Return the [X, Y] coordinate for the center point of the cell that contains the specified text.  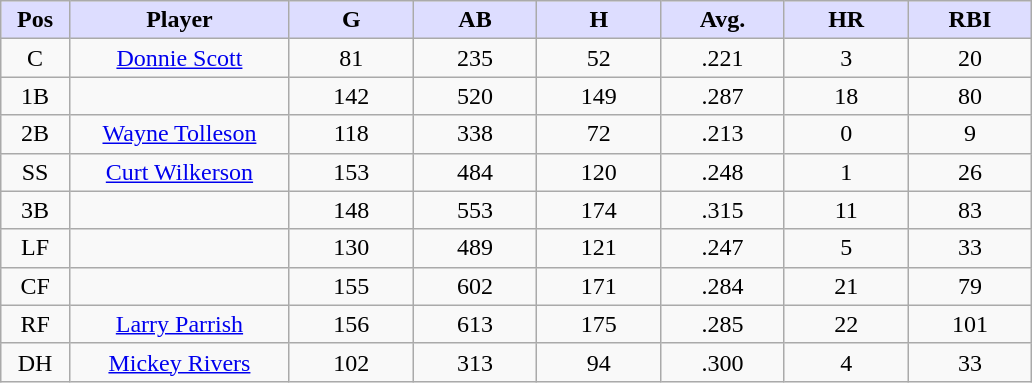
171 [599, 286]
79 [970, 286]
C [36, 58]
Larry Parrish [179, 324]
Player [179, 20]
489 [475, 248]
CF [36, 286]
Curt Wilkerson [179, 172]
484 [475, 172]
613 [475, 324]
.247 [723, 248]
9 [970, 134]
3 [846, 58]
RBI [970, 20]
20 [970, 58]
118 [351, 134]
21 [846, 286]
11 [846, 210]
4 [846, 362]
Avg. [723, 20]
Donnie Scott [179, 58]
80 [970, 96]
Pos [36, 20]
149 [599, 96]
1B [36, 96]
83 [970, 210]
553 [475, 210]
2B [36, 134]
175 [599, 324]
.221 [723, 58]
.287 [723, 96]
153 [351, 172]
1 [846, 172]
G [351, 20]
338 [475, 134]
.248 [723, 172]
HR [846, 20]
.300 [723, 362]
313 [475, 362]
81 [351, 58]
142 [351, 96]
94 [599, 362]
18 [846, 96]
RF [36, 324]
72 [599, 134]
602 [475, 286]
102 [351, 362]
174 [599, 210]
26 [970, 172]
.285 [723, 324]
130 [351, 248]
Wayne Tolleson [179, 134]
3B [36, 210]
148 [351, 210]
H [599, 20]
121 [599, 248]
DH [36, 362]
156 [351, 324]
155 [351, 286]
SS [36, 172]
0 [846, 134]
AB [475, 20]
5 [846, 248]
101 [970, 324]
.213 [723, 134]
235 [475, 58]
120 [599, 172]
.315 [723, 210]
Mickey Rivers [179, 362]
.284 [723, 286]
52 [599, 58]
22 [846, 324]
520 [475, 96]
LF [36, 248]
